Search for the cell housing the specified text and yield its [x, y] center coordinate. 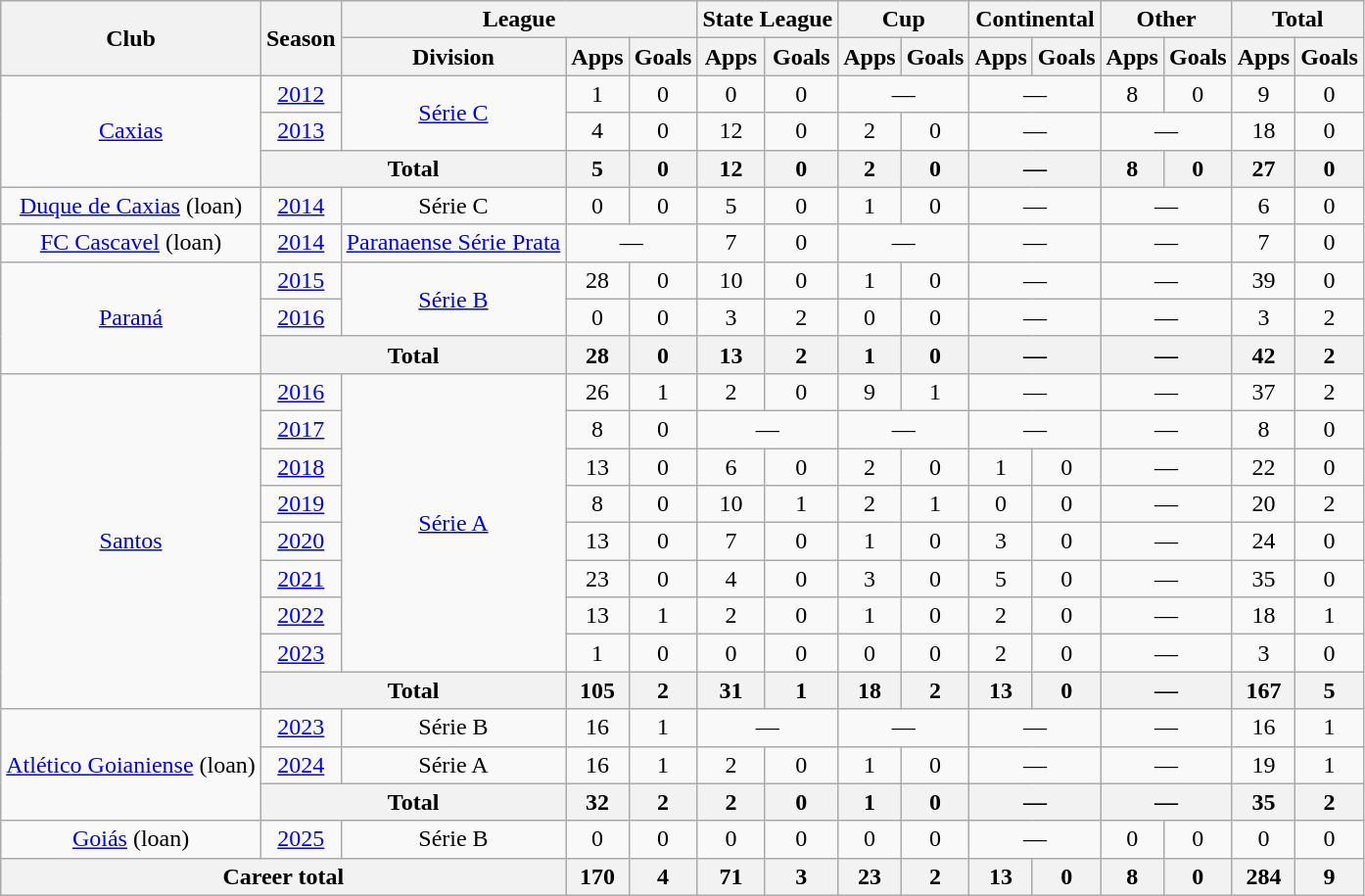
19 [1263, 765]
Continental [1035, 20]
State League [768, 20]
2019 [301, 504]
2024 [301, 765]
167 [1263, 690]
2018 [301, 467]
2017 [301, 429]
2020 [301, 542]
FC Cascavel (loan) [131, 243]
26 [597, 392]
Duque de Caxias (loan) [131, 206]
Paraná [131, 317]
Club [131, 38]
Other [1166, 20]
71 [730, 876]
Season [301, 38]
31 [730, 690]
27 [1263, 168]
284 [1263, 876]
Atlético Goianiense (loan) [131, 765]
24 [1263, 542]
Paranaense Série Prata [453, 243]
2013 [301, 131]
32 [597, 802]
2015 [301, 280]
42 [1263, 354]
Caxias [131, 131]
20 [1263, 504]
37 [1263, 392]
Goiás (loan) [131, 839]
2025 [301, 839]
39 [1263, 280]
Santos [131, 541]
22 [1263, 467]
League [519, 20]
Division [453, 57]
105 [597, 690]
Career total [284, 876]
2012 [301, 94]
Cup [904, 20]
170 [597, 876]
2021 [301, 579]
2022 [301, 616]
